Provide the (x, y) coordinate of the cell's center where the given text is located.  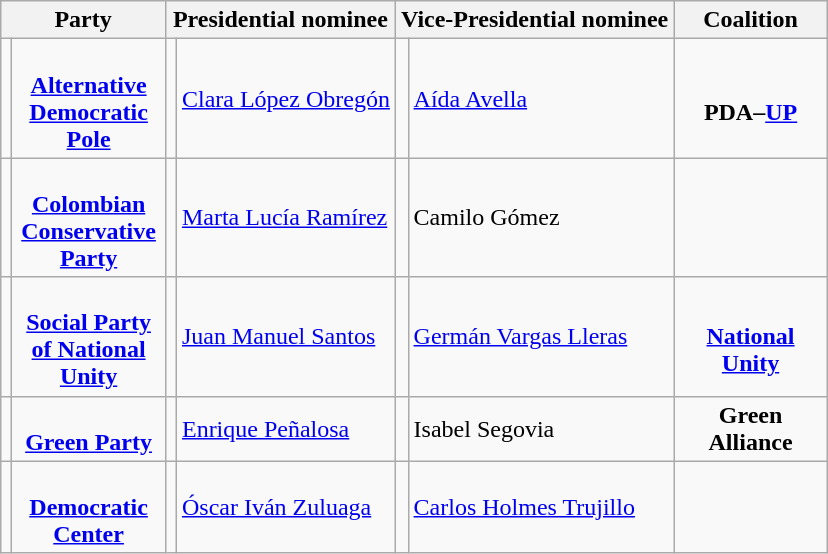
Coalition (751, 20)
Juan Manuel Santos (286, 336)
Isabel Segovia (541, 428)
Green Alliance (751, 428)
Carlos Holmes Trujillo (541, 507)
National Unity (751, 336)
Enrique Peñalosa (286, 428)
Democratic Center (89, 507)
Green Party (89, 428)
Óscar Iván Zuluaga (286, 507)
Germán Vargas Lleras (541, 336)
Colombian Conservative Party (89, 218)
Social Party of National Unity (89, 336)
Vice-Presidential nominee (534, 20)
PDA–UP (751, 98)
Clara López Obregón (286, 98)
Presidential nominee (280, 20)
Camilo Gómez (541, 218)
Aída Avella (541, 98)
Marta Lucía Ramírez (286, 218)
Alternative Democratic Pole (89, 98)
Party (84, 20)
